Capture the cell that displays the provided text and extract its (x, y) central coordinate. 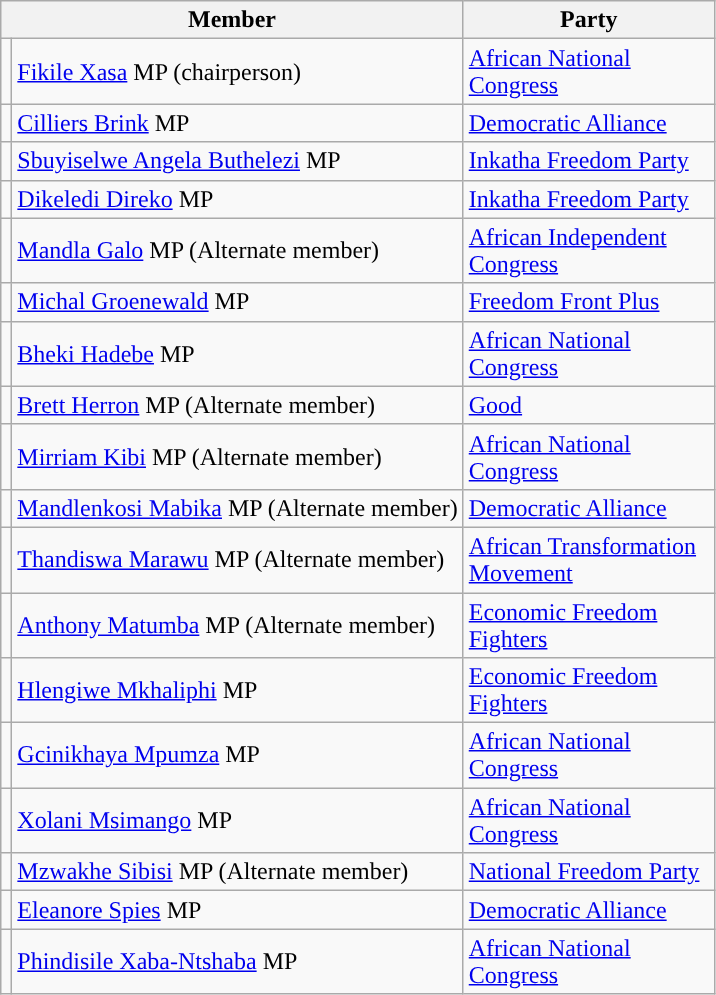
Mzwakhe Sibisi MP (Alternate member) (238, 872)
Thandiswa Marawu MP (Alternate member) (238, 560)
Brett Herron MP (Alternate member) (238, 405)
Party (588, 20)
National Freedom Party (588, 872)
Dikeledi Direko MP (238, 199)
Mandlenkosi Mabika MP (Alternate member) (238, 508)
Mirriam Kibi MP (Alternate member) (238, 456)
Michal Groenewald MP (238, 302)
Good (588, 405)
Sbuyiselwe Angela Buthelezi MP (238, 161)
Cilliers Brink MP (238, 123)
African Transformation Movement (588, 560)
Gcinikhaya Mpumza MP (238, 756)
Fikile Xasa MP (chairperson) (238, 72)
Freedom Front Plus (588, 302)
African Independent Congress (588, 250)
Hlengiwe Mkhaliphi MP (238, 690)
Phindisile Xaba-Ntshaba MP (238, 962)
Xolani Msimango MP (238, 820)
Anthony Matumba MP (Alternate member) (238, 624)
Eleanore Spies MP (238, 910)
Bheki Hadebe MP (238, 354)
Mandla Galo MP (Alternate member) (238, 250)
Member (232, 20)
